From the cell containing the given text, extract its center point as [x, y] coordinate. 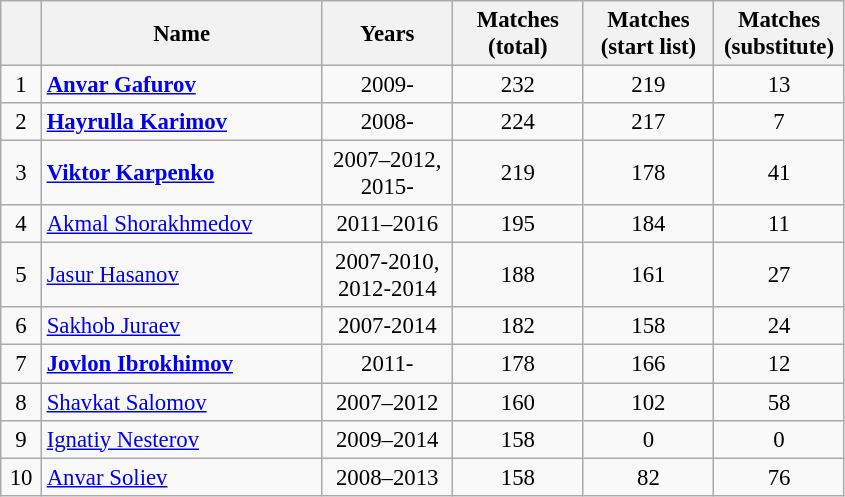
Anvar Gafurov [182, 85]
Akmal Shorakhmedov [182, 224]
3 [22, 174]
11 [780, 224]
2011- [388, 364]
102 [648, 402]
Years [388, 34]
2008–2013 [388, 477]
2 [22, 122]
2011–2016 [388, 224]
Matches (total) [518, 34]
182 [518, 327]
Jasur Hasanov [182, 276]
12 [780, 364]
Matches (substitute) [780, 34]
4 [22, 224]
195 [518, 224]
10 [22, 477]
Anvar Soliev [182, 477]
160 [518, 402]
Jovlon Ibrokhimov [182, 364]
41 [780, 174]
Hayrulla Karimov [182, 122]
76 [780, 477]
217 [648, 122]
82 [648, 477]
13 [780, 85]
2009–2014 [388, 439]
5 [22, 276]
Name [182, 34]
2009- [388, 85]
24 [780, 327]
1 [22, 85]
27 [780, 276]
Sakhob Juraev [182, 327]
9 [22, 439]
2007-2014 [388, 327]
58 [780, 402]
232 [518, 85]
161 [648, 276]
2007–2012, 2015- [388, 174]
166 [648, 364]
2007–2012 [388, 402]
6 [22, 327]
Matches (start list) [648, 34]
8 [22, 402]
Shavkat Salomov [182, 402]
2007-2010, 2012-2014 [388, 276]
Viktor Karpenko [182, 174]
224 [518, 122]
188 [518, 276]
184 [648, 224]
Ignatiy Nesterov [182, 439]
2008- [388, 122]
